Scan for the cell matching the given text and deliver its [x, y] coordinate at center. 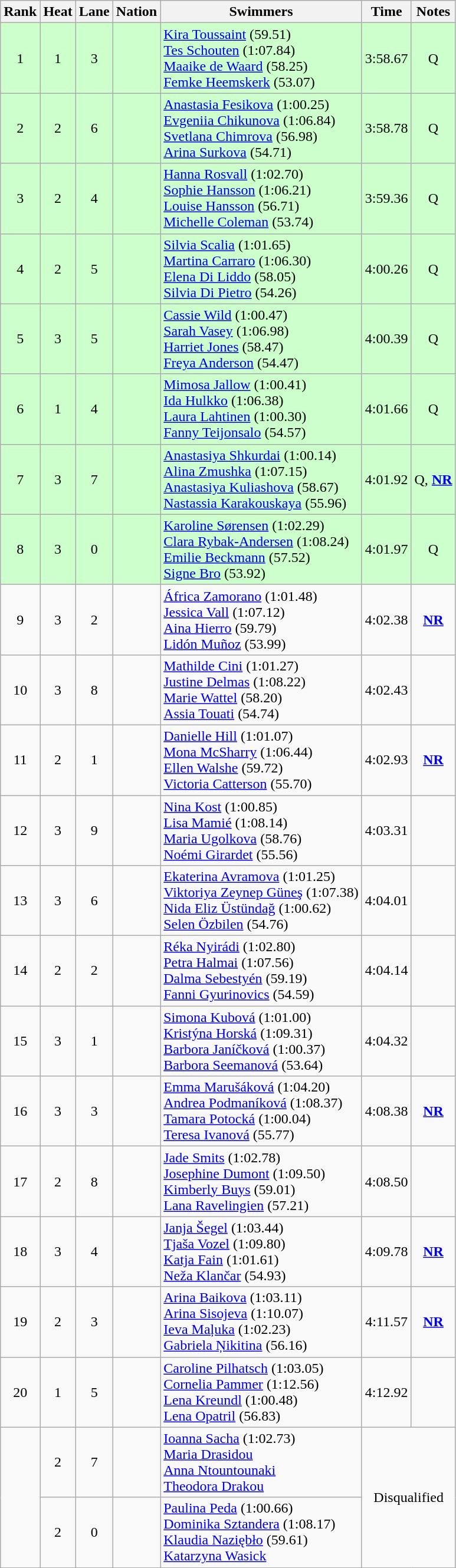
13 [20, 901]
Paulina Peda (1:00.66)Dominika Sztandera (1:08.17)Klaudia Naziębło (59.61)Katarzyna Wasick [261, 1532]
16 [20, 1111]
Ekaterina Avramova (1:01.25)Viktoriya Zeynep Güneş (1:07.38)Nida Eliz Üstündağ (1:00.62)Selen Özbilen (54.76) [261, 901]
Emma Marušáková (1:04.20)Andrea Podmaníková (1:08.37)Tamara Potocká (1:00.04)Teresa Ivanová (55.77) [261, 1111]
Mimosa Jallow (1:00.41)Ida Hulkko (1:06.38)Laura Lahtinen (1:00.30)Fanny Teijonsalo (54.57) [261, 409]
4:00.39 [386, 338]
Lane [94, 12]
Réka Nyirádi (1:02.80)Petra Halmai (1:07.56)Dalma Sebestyén (59.19)Fanni Gyurinovics (54.59) [261, 971]
4:00.26 [386, 269]
Mathilde Cini (1:01.27)Justine Delmas (1:08.22)Marie Wattel (58.20)Assia Touati (54.74) [261, 690]
Rank [20, 12]
14 [20, 971]
Q, NR [433, 479]
4:01.92 [386, 479]
4:04.14 [386, 971]
4:09.78 [386, 1251]
4:03.31 [386, 830]
Heat [58, 12]
Jade Smits (1:02.78)Josephine Dumont (1:09.50)Kimberly Buys (59.01)Lana Ravelingien (57.21) [261, 1182]
11 [20, 760]
Ioanna Sacha (1:02.73)Maria DrasidouAnna NtountounakiTheodora Drakou [261, 1462]
18 [20, 1251]
4:08.50 [386, 1182]
Kira Toussaint (59.51)Tes Schouten (1:07.84)Maaike de Waard (58.25)Femke Heemskerk (53.07) [261, 58]
Anastasiya Shkurdai (1:00.14)Alina Zmushka (1:07.15)Anastasiya Kuliashova (58.67)Nastassia Karakouskaya (55.96) [261, 479]
Disqualified [408, 1497]
3:58.67 [386, 58]
Anastasia Fesikova (1:00.25)Evgeniia Chikunova (1:06.84)Svetlana Chimrova (56.98)Arina Surkova (54.71) [261, 129]
19 [20, 1322]
20 [20, 1392]
3:58.78 [386, 129]
Silvia Scalia (1:01.65)Martina Carraro (1:06.30)Elena Di Liddo (58.05)Silvia Di Pietro (54.26) [261, 269]
Notes [433, 12]
4:08.38 [386, 1111]
África Zamorano (1:01.48)Jessica Vall (1:07.12)Aina Hierro (59.79)Lidón Muñoz (53.99) [261, 619]
4:04.01 [386, 901]
4:01.66 [386, 409]
4:02.93 [386, 760]
Karoline Sørensen (1:02.29)Clara Rybak-Andersen (1:08.24)Emilie Beckmann (57.52)Signe Bro (53.92) [261, 550]
4:02.38 [386, 619]
4:01.97 [386, 550]
15 [20, 1041]
4:04.32 [386, 1041]
4:12.92 [386, 1392]
10 [20, 690]
12 [20, 830]
Danielle Hill (1:01.07)Mona McSharry (1:06.44)Ellen Walshe (59.72)Victoria Catterson (55.70) [261, 760]
3:59.36 [386, 198]
Janja Šegel (1:03.44)Tjaša Vozel (1:09.80)Katja Fain (1:01.61)Neža Klančar (54.93) [261, 1251]
Nation [136, 12]
Cassie Wild (1:00.47)Sarah Vasey (1:06.98)Harriet Jones (58.47)Freya Anderson (54.47) [261, 338]
Simona Kubová (1:01.00)Kristýna Horská (1:09.31)Barbora Janíčková (1:00.37)Barbora Seemanová (53.64) [261, 1041]
17 [20, 1182]
Nina Kost (1:00.85)Lisa Mamié (1:08.14)Maria Ugolkova (58.76)Noémi Girardet (55.56) [261, 830]
Hanna Rosvall (1:02.70)Sophie Hansson (1:06.21)Louise Hansson (56.71)Michelle Coleman (53.74) [261, 198]
4:11.57 [386, 1322]
4:02.43 [386, 690]
Swimmers [261, 12]
Caroline Pilhatsch (1:03.05)Cornelia Pammer (1:12.56)Lena Kreundl (1:00.48)Lena Opatril (56.83) [261, 1392]
Time [386, 12]
Arina Baikova (1:03.11)Arina Sisojeva (1:10.07)Ieva Maļuka (1:02.23)Gabriela Ņikitina (56.16) [261, 1322]
